Provide the (X, Y) coordinate of the cell's center where the given text is located.  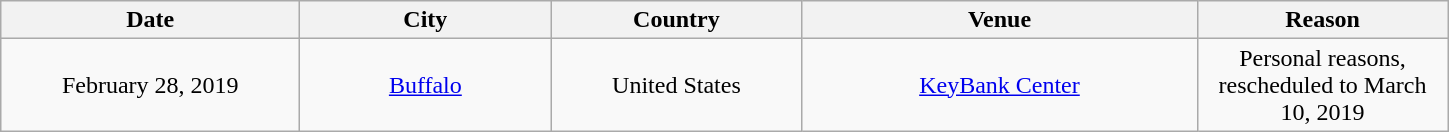
Date (150, 20)
Reason (1322, 20)
City (426, 20)
KeyBank Center (1000, 85)
February 28, 2019 (150, 85)
Buffalo (426, 85)
United States (676, 85)
Personal reasons, rescheduled to March 10, 2019 (1322, 85)
Venue (1000, 20)
Country (676, 20)
